Return the [X, Y] coordinate for the center point of the cell that contains the specified text.  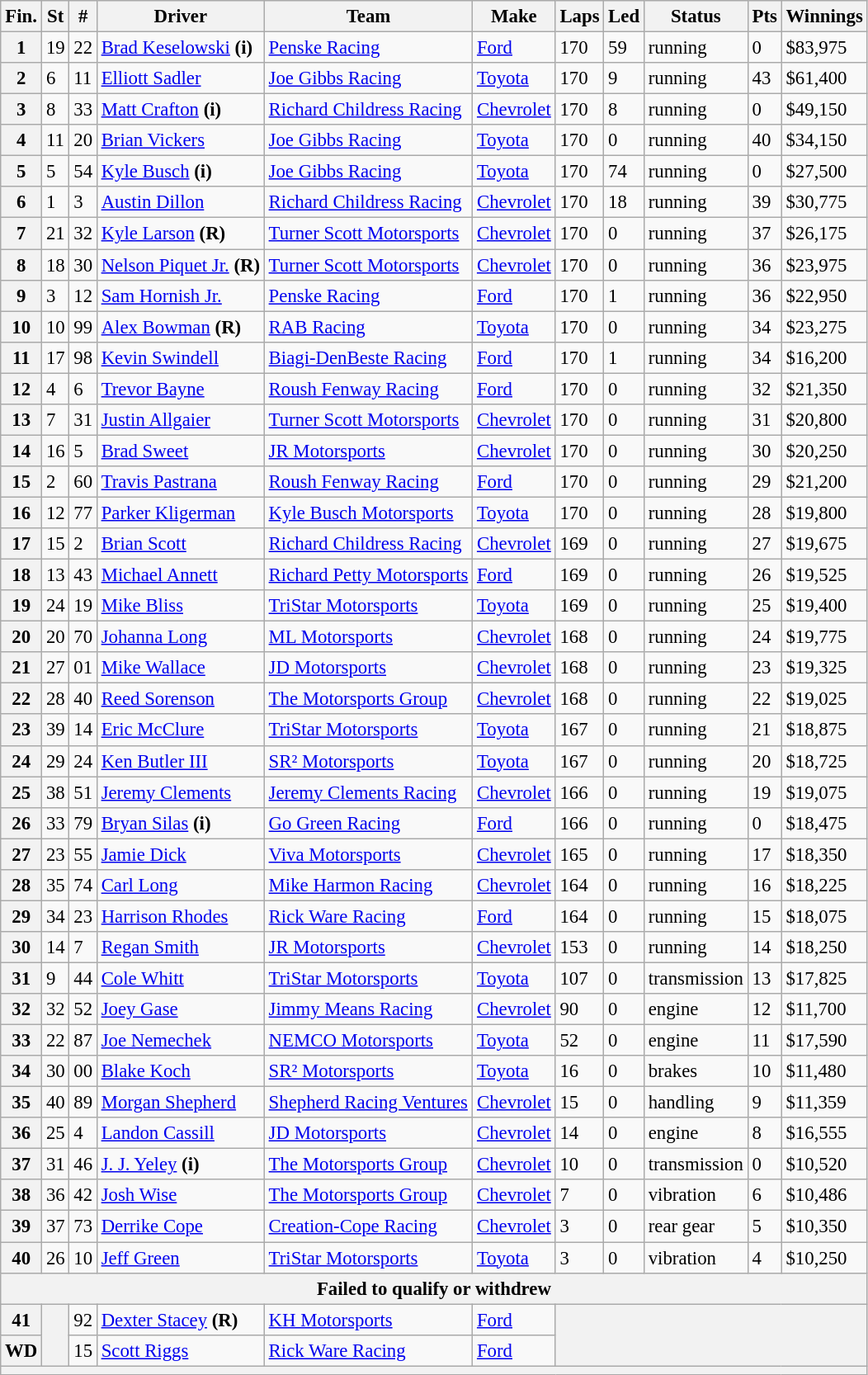
00 [83, 1071]
handling [696, 1103]
Michael Annett [180, 575]
# [83, 17]
Josh Wise [180, 1196]
$16,555 [824, 1133]
KH Motorsports [368, 1320]
55 [83, 854]
Blake Koch [180, 1071]
brakes [696, 1071]
Dexter Stacey (R) [180, 1320]
Joe Nemechek [180, 1041]
$20,250 [824, 451]
$11,700 [824, 1009]
$26,175 [824, 234]
$17,825 [824, 978]
Matt Crafton (i) [180, 110]
Austin Dillon [180, 202]
Landon Cassill [180, 1133]
Jeremy Clements Racing [368, 792]
$10,250 [824, 1258]
Kyle Busch Motorsports [368, 513]
Jeremy Clements [180, 792]
70 [83, 637]
$18,075 [824, 916]
Ken Butler III [180, 761]
60 [83, 482]
$34,150 [824, 140]
Status [696, 17]
153 [579, 947]
$11,480 [824, 1071]
rear gear [696, 1226]
$19,025 [824, 699]
87 [83, 1041]
Go Green Racing [368, 823]
$16,200 [824, 357]
Bryan Silas (i) [180, 823]
73 [83, 1226]
$10,350 [824, 1226]
Derrike Cope [180, 1226]
Joey Gase [180, 1009]
$19,075 [824, 792]
Cole Whitt [180, 978]
$17,590 [824, 1041]
77 [83, 513]
Travis Pastrana [180, 482]
Pts [764, 17]
$19,800 [824, 513]
Elliott Sadler [180, 78]
WD [21, 1350]
Parker Kligerman [180, 513]
Winnings [824, 17]
Led [624, 17]
Nelson Piquet Jr. (R) [180, 265]
$22,950 [824, 295]
44 [83, 978]
Scott Riggs [180, 1350]
79 [83, 823]
Driver [180, 17]
NEMCO Motorsports [368, 1041]
Make [514, 17]
$49,150 [824, 110]
92 [83, 1320]
41 [21, 1320]
$23,275 [824, 327]
Eric McClure [180, 730]
$10,520 [824, 1165]
Laps [579, 17]
$19,675 [824, 544]
107 [579, 978]
98 [83, 357]
$18,350 [824, 854]
$19,400 [824, 606]
Mike Bliss [180, 606]
Shepherd Racing Ventures [368, 1103]
St [56, 17]
$61,400 [824, 78]
RAB Racing [368, 327]
$19,775 [824, 637]
$83,975 [824, 48]
54 [83, 172]
Brian Vickers [180, 140]
59 [624, 48]
J. J. Yeley (i) [180, 1165]
$19,325 [824, 668]
$20,800 [824, 420]
89 [83, 1103]
Reed Sorenson [180, 699]
Brad Sweet [180, 451]
$19,525 [824, 575]
Mike Wallace [180, 668]
Fin. [21, 17]
Regan Smith [180, 947]
Team [368, 17]
Jimmy Means Racing [368, 1009]
$21,350 [824, 389]
Brian Scott [180, 544]
$21,200 [824, 482]
$11,359 [824, 1103]
90 [579, 1009]
Carl Long [180, 886]
Morgan Shepherd [180, 1103]
Johanna Long [180, 637]
Jeff Green [180, 1258]
$18,725 [824, 761]
$18,475 [824, 823]
Trevor Bayne [180, 389]
Mike Harmon Racing [368, 886]
51 [83, 792]
$23,975 [824, 265]
Kyle Busch (i) [180, 172]
Richard Petty Motorsports [368, 575]
Viva Motorsports [368, 854]
$18,250 [824, 947]
Failed to qualify or withdrew [434, 1288]
Justin Allgaier [180, 420]
$30,775 [824, 202]
Brad Keselowski (i) [180, 48]
42 [83, 1196]
Biagi-DenBeste Racing [368, 357]
01 [83, 668]
$18,875 [824, 730]
Harrison Rhodes [180, 916]
Kyle Larson (R) [180, 234]
165 [579, 854]
ML Motorsports [368, 637]
Alex Bowman (R) [180, 327]
$27,500 [824, 172]
99 [83, 327]
46 [83, 1165]
Kevin Swindell [180, 357]
Creation-Cope Racing [368, 1226]
Jamie Dick [180, 854]
Sam Hornish Jr. [180, 295]
$18,225 [824, 886]
$10,486 [824, 1196]
